Detect which cell encompasses the target text, then output its (x, y) center coordinate. 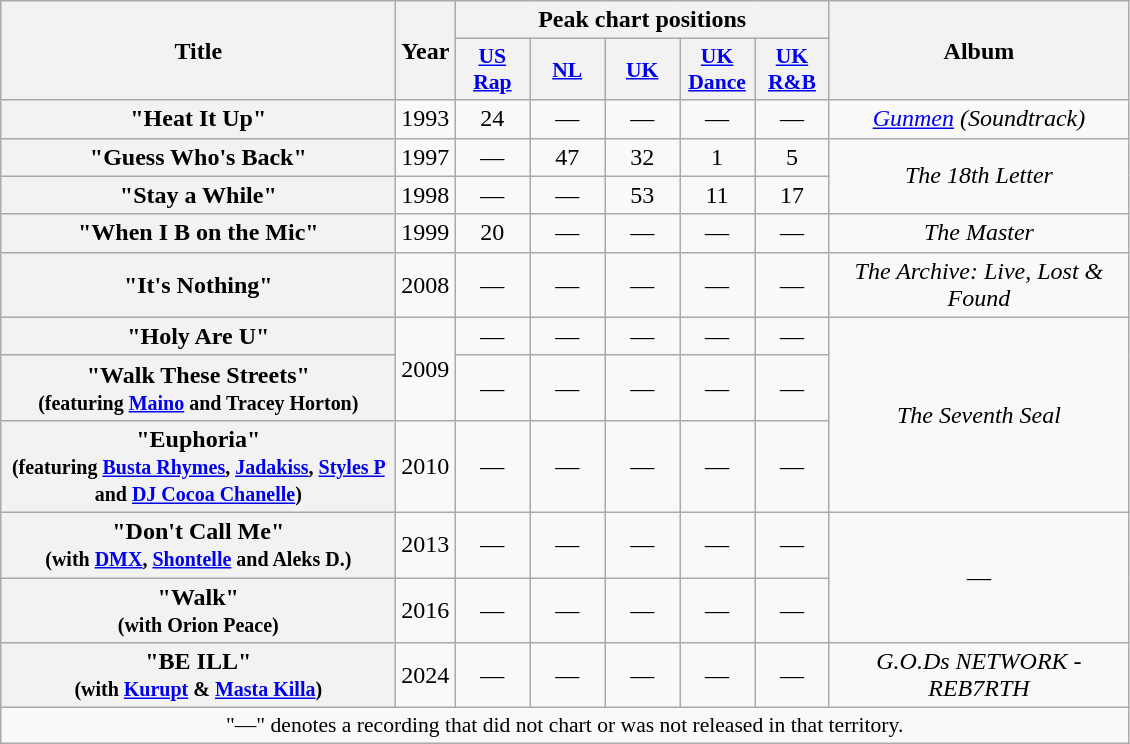
The 18th Letter (978, 176)
UK (642, 70)
1998 (426, 195)
"Heat It Up" (198, 119)
"—" denotes a recording that did not chart or was not released in that territory. (565, 726)
"BE ILL"(with Kurupt & Masta Killa) (198, 676)
17 (792, 195)
UK R&B (792, 70)
24 (492, 119)
"Euphoria"(featuring Busta Rhymes, Jadakiss, Styles P and DJ Cocoa Chanelle) (198, 466)
47 (568, 157)
"Holy Are U" (198, 336)
2009 (426, 368)
20 (492, 233)
G.O.Ds NETWORK - REB7RTH (978, 676)
"When I B on the Mic" (198, 233)
2008 (426, 284)
Title (198, 50)
Gunmen (Soundtrack) (978, 119)
"Walk These Streets"(featuring Maino and Tracey Horton) (198, 388)
1999 (426, 233)
"Guess Who's Back" (198, 157)
32 (642, 157)
"Don't Call Me"(with DMX, Shontelle and Aleks D.) (198, 544)
2024 (426, 676)
The Seventh Seal (978, 414)
NL (568, 70)
1993 (426, 119)
"It's Nothing" (198, 284)
The Master (978, 233)
"Stay a While" (198, 195)
5 (792, 157)
Album (978, 50)
UK Dance (718, 70)
2010 (426, 466)
2016 (426, 610)
11 (718, 195)
1 (718, 157)
Year (426, 50)
The Archive: Live, Lost & Found (978, 284)
1997 (426, 157)
2013 (426, 544)
"Walk"(with Orion Peace) (198, 610)
53 (642, 195)
Peak chart positions (642, 20)
US Rap (492, 70)
